For the text-containing cell, return its midpoint in [x, y] coordinate format. 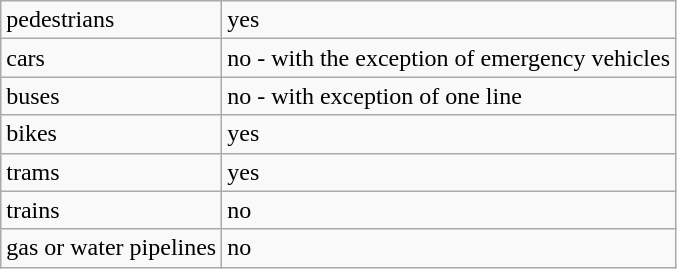
no - with the exception of emergency vehicles [449, 58]
cars [112, 58]
buses [112, 96]
pedestrians [112, 20]
trains [112, 210]
trams [112, 172]
bikes [112, 134]
gas or water pipelines [112, 248]
no - with exception of one line [449, 96]
